Capture the cell that displays the provided text and extract its (x, y) central coordinate. 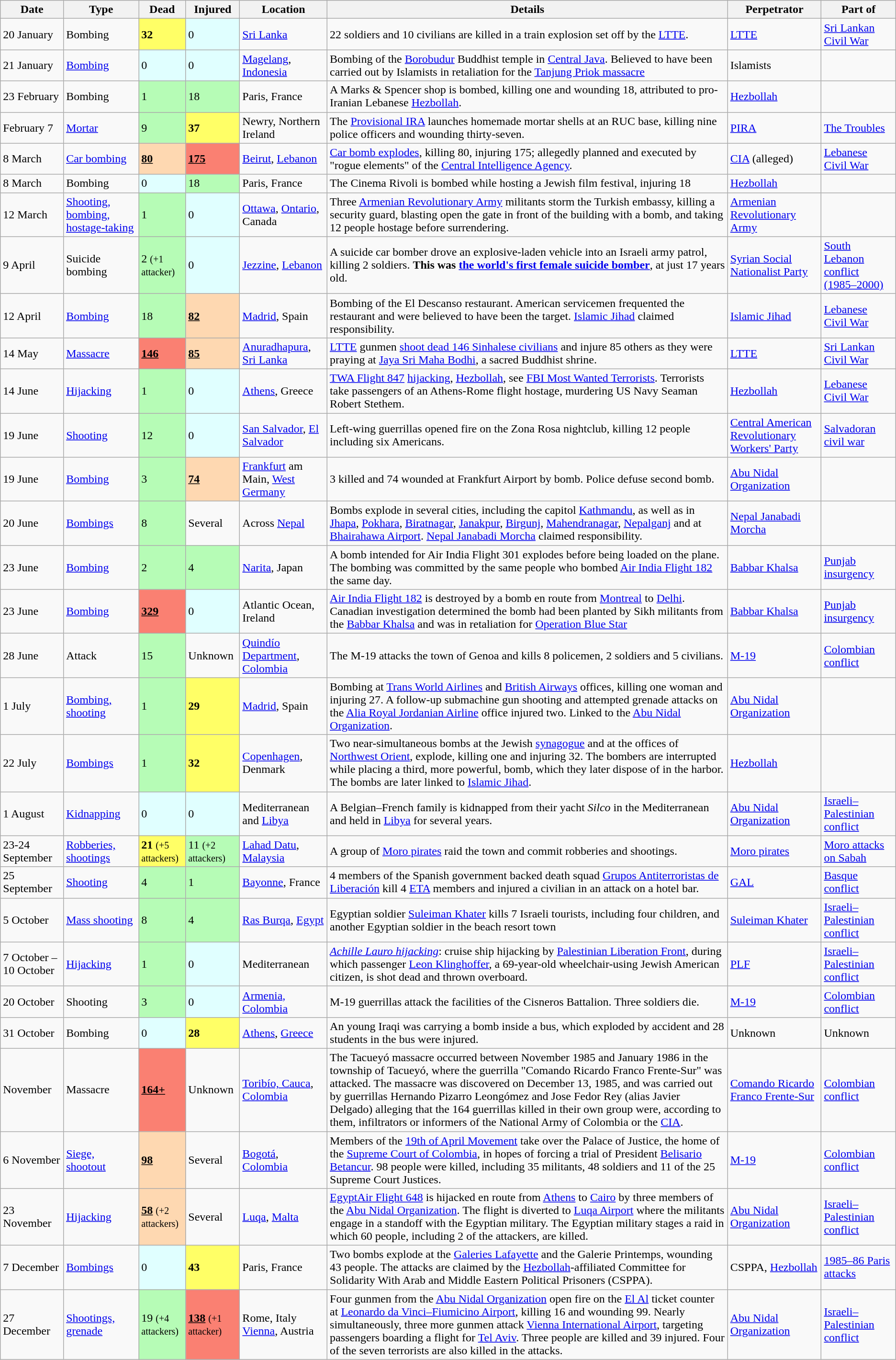
Attack (101, 656)
Shootings, grenade (101, 1325)
3 killed and 74 wounded at Frankfurt Airport by bomb. Police defuse second bomb. (527, 479)
Beirut, Lebanon (283, 159)
Injured (213, 10)
25 September (32, 882)
Egyptian soldier Suleiman Khater kills 7 Israeli tourists, including four children, and another Egyptian soldier in the beach resort town (527, 920)
Luqa, Malta (283, 1217)
58 (+2 attackers) (162, 1217)
Bayonne, France (283, 882)
Anuradhapura, Sri Lanka (283, 353)
Comando Ricardo Franco Frente-Sur (774, 1090)
Magelang, Indonesia (283, 65)
31 October (32, 1032)
Ras Burqa, Egypt (283, 920)
Mass shooting (101, 920)
Location (283, 10)
Part of (859, 10)
6 November (32, 1160)
23 November (32, 1217)
A group of Moro pirates raid the town and commit robberies and shootings. (527, 851)
Lahad Datu, Malaysia (283, 851)
19 (+4 attackers) (162, 1325)
9 (162, 127)
Dead (162, 10)
PIRA (774, 127)
138 (+1 attacker) (213, 1325)
21 (+5 attackers) (162, 851)
Nepal Janabadi Morcha (774, 523)
Perpetrator (774, 10)
M-19 guerrillas attack the facilities of the Cisneros Battalion. Three soldiers die. (527, 1002)
Suleiman Khater (774, 920)
146 (162, 353)
43 (213, 1268)
29 (213, 706)
Syrian Social Nationalist Party (774, 265)
80 (162, 159)
A Marks & Spencer shop is bombed, killing one and wounding 18, attributed to pro-Iranian Lebanese Hezbollah. (527, 97)
Armenia, Colombia (283, 1002)
27 December (32, 1325)
Car bombing (101, 159)
GAL (774, 882)
11 (+2 attackers) (213, 851)
2 (+1 attacker) (162, 265)
20 January (32, 34)
Ottawa, Ontario, Canada (283, 215)
A Belgian–French family is kidnapped from their yacht Silco in the Mediterranean and held in Libya for several years. (527, 814)
22 soldiers and 10 civilians are killed in a train explosion set off by the LTTE. (527, 34)
Across Nepal (283, 523)
1 July (32, 706)
15 (162, 656)
37 (213, 127)
Quindío Department, Colombia (283, 656)
An young Iraqi was carrying a bomb inside a bus, which exploded by accident and 28 students in the bus were injured. (527, 1032)
CSPPA, Hezbollah (774, 1268)
PLF (774, 964)
1985–86 Paris attacks (859, 1268)
Type (101, 10)
9 April (32, 265)
Kidnapping (101, 814)
12 (162, 435)
28 (213, 1032)
20 June (32, 523)
CIA (alleged) (774, 159)
Moro pirates (774, 851)
Basque conflict (859, 882)
Armenian Revolutionary Army (774, 215)
Suicide bombing (101, 265)
Date (32, 10)
7 October – 10 October (32, 964)
74 (213, 479)
Bombing, shooting (101, 706)
Salvadoran civil war (859, 435)
Robberies, shootings (101, 851)
Details (527, 10)
329 (162, 612)
Islamic Jihad (774, 316)
Mediterranean (283, 964)
Central American Revolutionary Workers' Party (774, 435)
Atlantic Ocean, Ireland (283, 612)
Narita, Japan (283, 567)
22 July (32, 763)
Mortar (101, 127)
The Cinema Rivoli is bombed while hosting a Jewish film festival, injuring 18 (527, 183)
February 7 (32, 127)
12 April (32, 316)
23-24 September (32, 851)
14 May (32, 353)
The M-19 attacks the town of Genoa and kills 8 policemen, 2 soldiers and 5 civilians. (527, 656)
28 June (32, 656)
20 October (32, 1002)
21 January (32, 65)
San Salvador, El Salvador (283, 435)
82 (213, 316)
23 February (32, 97)
Mediterranean and Libya (283, 814)
Car bomb explodes, killing 80, injuring 175; allegedly planned and executed by "rogue elements" of the Central Intelligence Agency. (527, 159)
Siege, shootout (101, 1160)
Sri Lanka (283, 34)
Rome, Italy Vienna, Austria (283, 1325)
Bogotá, Colombia (283, 1160)
Frankfurt am Main, West Germany (283, 479)
Jezzine, Lebanon (283, 265)
1 August (32, 814)
7 December (32, 1268)
The Provisional IRA launches homemade mortar shells at an RUC base, killing nine police officers and wounding thirty-seven. (527, 127)
Left-wing guerrillas opened fire on the Zona Rosa nightclub, killing 12 people including six Americans. (527, 435)
Islamists (774, 65)
LTTE gunmen shoot dead 146 Sinhalese civilians and injure 85 others as they were praying at Jaya Sri Maha Bodhi, a sacred Buddhist shrine. (527, 353)
November (32, 1090)
Newry, Northern Ireland (283, 127)
Shooting, bombing, hostage-taking (101, 215)
5 October (32, 920)
Copenhagen, Denmark (283, 763)
12 March (32, 215)
Moro attacks on Sabah (859, 851)
98 (162, 1160)
175 (213, 159)
Toribío, Cauca, Colombia (283, 1090)
14 June (32, 391)
The Troubles (859, 127)
2 (162, 567)
85 (213, 353)
164+ (162, 1090)
South Lebanon conflict (1985–2000) (859, 265)
